Return the (x, y) coordinate for the center point of the cell that contains the specified text.  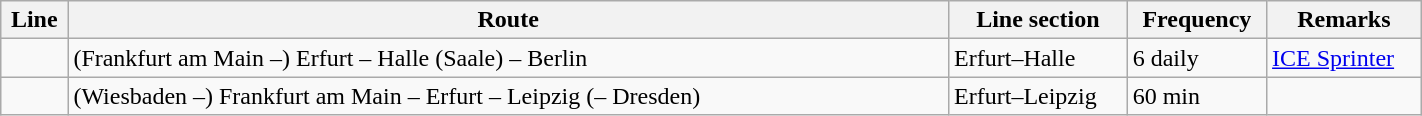
Line (34, 20)
Erfurt–Halle (1038, 58)
6 daily (1196, 58)
Erfurt–Leipzig (1038, 96)
60 min (1196, 96)
Frequency (1196, 20)
ICE Sprinter (1344, 58)
(Frankfurt am Main –) Erfurt – Halle (Saale) – Berlin (508, 58)
Line section (1038, 20)
Remarks (1344, 20)
Route (508, 20)
(Wiesbaden –) Frankfurt am Main – Erfurt – Leipzig (– Dresden) (508, 96)
